From the cell containing the given text, extract its center point as (x, y) coordinate. 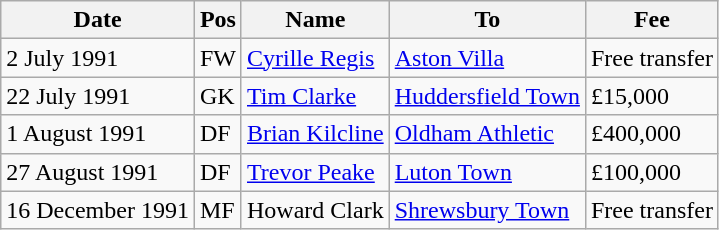
Brian Kilcline (315, 134)
Fee (652, 20)
Luton Town (487, 172)
Howard Clark (315, 210)
£15,000 (652, 96)
£100,000 (652, 172)
MF (218, 210)
Trevor Peake (315, 172)
27 August 1991 (98, 172)
2 July 1991 (98, 58)
Huddersfield Town (487, 96)
1 August 1991 (98, 134)
Cyrille Regis (315, 58)
Pos (218, 20)
FW (218, 58)
Date (98, 20)
GK (218, 96)
To (487, 20)
16 December 1991 (98, 210)
Aston Villa (487, 58)
Tim Clarke (315, 96)
£400,000 (652, 134)
22 July 1991 (98, 96)
Name (315, 20)
Oldham Athletic (487, 134)
Shrewsbury Town (487, 210)
